Identify which cell holds the provided text, then report its (X, Y) central coordinate. 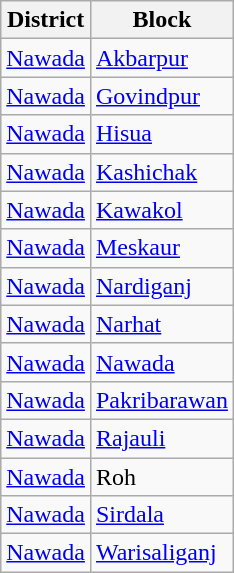
Akbarpur (162, 58)
Pakribarawan (162, 400)
Nardiganj (162, 286)
Warisaliganj (162, 553)
Rajauli (162, 438)
Kashichak (162, 172)
Roh (162, 477)
Kawakol (162, 210)
District (46, 20)
Meskaur (162, 248)
Block (162, 20)
Narhat (162, 324)
Govindpur (162, 96)
Sirdala (162, 515)
Hisua (162, 134)
